Provide the [X, Y] coordinate of the cell's center where the given text is located.  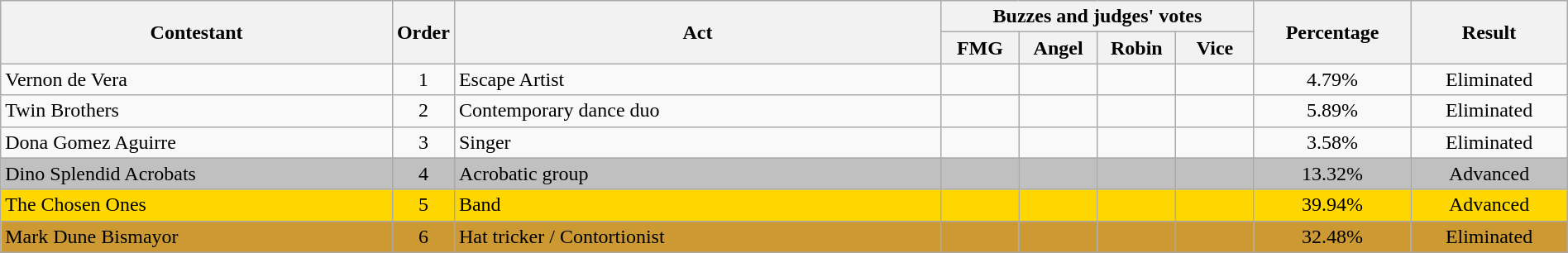
39.94% [1331, 205]
Act [697, 32]
Band [697, 205]
Mark Dune Bismayor [197, 236]
32.48% [1331, 236]
4.79% [1331, 79]
Order [423, 32]
1 [423, 79]
2 [423, 111]
Vice [1216, 48]
6 [423, 236]
Contemporary dance duo [697, 111]
13.32% [1331, 174]
Singer [697, 142]
Result [1489, 32]
Escape Artist [697, 79]
Percentage [1331, 32]
Dona Gomez Aguirre [197, 142]
3.58% [1331, 142]
Angel [1059, 48]
Acrobatic group [697, 174]
Vernon de Vera [197, 79]
The Chosen Ones [197, 205]
Twin Brothers [197, 111]
Buzzes and judges' votes [1098, 17]
4 [423, 174]
Contestant [197, 32]
Robin [1136, 48]
5 [423, 205]
Dino Splendid Acrobats [197, 174]
3 [423, 142]
5.89% [1331, 111]
FMG [981, 48]
Hat tricker / Contortionist [697, 236]
